Return [x, y] of the center of cell containing provided text 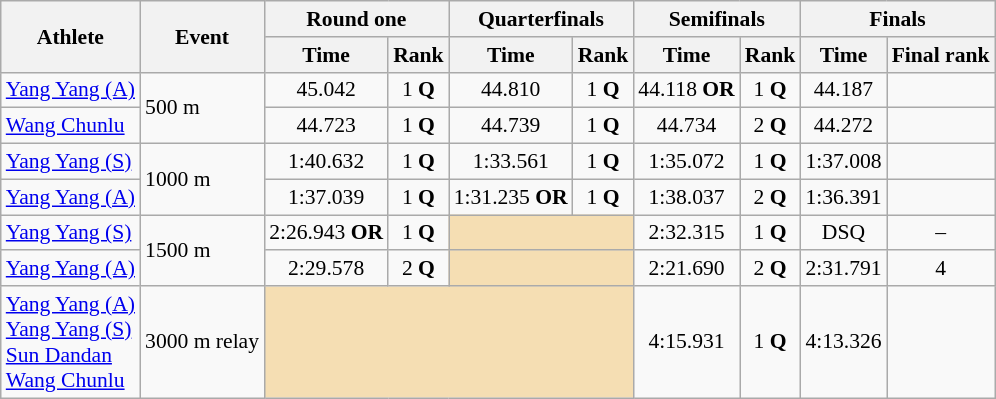
Final rank [941, 55]
2:32.315 [686, 233]
2:31.791 [843, 269]
Athlete [70, 36]
4 [941, 269]
Event [202, 36]
Quarterfinals [542, 19]
Yang Yang (A)Yang Yang (S)Sun DandanWang Chunlu [70, 342]
44.723 [326, 126]
3000 m relay [202, 342]
44.187 [843, 90]
44.810 [511, 90]
– [941, 233]
Round one [356, 19]
2:29.578 [326, 269]
Finals [897, 19]
2:21.690 [686, 269]
Wang Chunlu [70, 126]
44.734 [686, 126]
1:40.632 [326, 162]
4:13.326 [843, 342]
2:26.943 OR [326, 233]
DSQ [843, 233]
500 m [202, 108]
Semifinals [716, 19]
44.272 [843, 126]
45.042 [326, 90]
1:37.008 [843, 162]
4:15.931 [686, 342]
1500 m [202, 250]
1:35.072 [686, 162]
1:33.561 [511, 162]
44.118 OR [686, 90]
44.739 [511, 126]
1000 m [202, 180]
1:36.391 [843, 197]
1:38.037 [686, 197]
1:37.039 [326, 197]
1:31.235 OR [511, 197]
